For the text-containing cell, return its midpoint in (x, y) coordinate format. 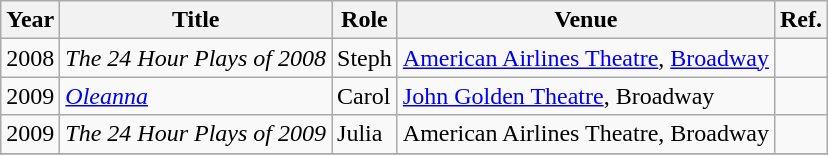
Oleanna (196, 96)
2008 (30, 58)
Julia (365, 134)
The 24 Hour Plays of 2008 (196, 58)
Year (30, 20)
John Golden Theatre, Broadway (586, 96)
Steph (365, 58)
Carol (365, 96)
The 24 Hour Plays of 2009 (196, 134)
Title (196, 20)
Ref. (800, 20)
Venue (586, 20)
Role (365, 20)
